Return [x, y] of the center of cell containing provided text 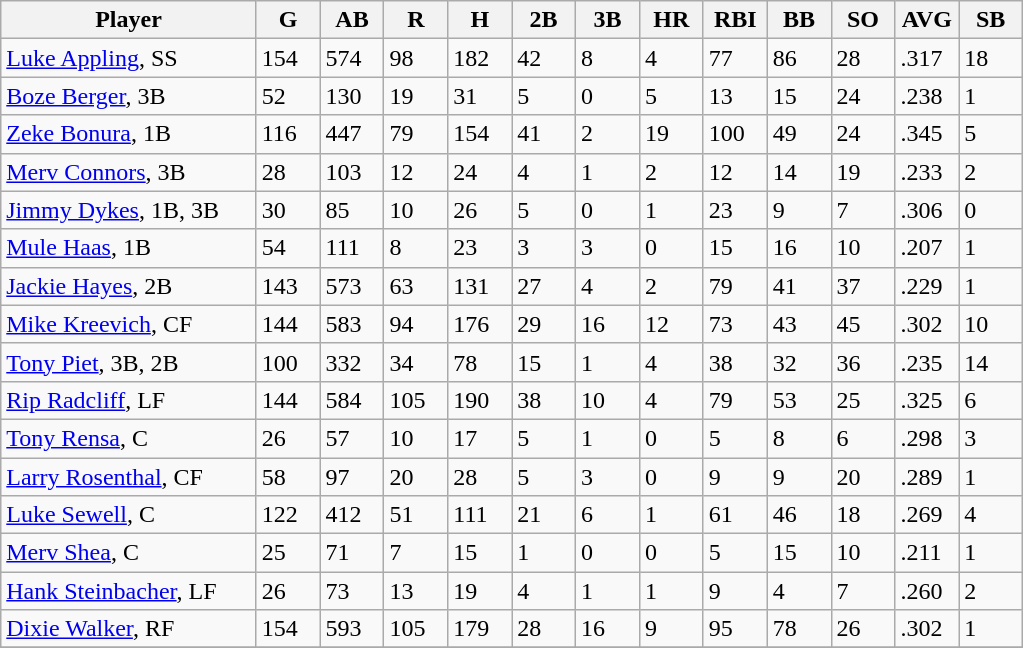
Jackie Hayes, 2B [128, 286]
63 [416, 286]
Luke Appling, SS [128, 58]
Luke Sewell, C [128, 515]
58 [288, 477]
131 [480, 286]
G [288, 20]
SB [991, 20]
Hank Steinbacher, LF [128, 591]
.229 [927, 286]
49 [799, 134]
412 [352, 515]
Rip Radcliff, LF [128, 400]
61 [735, 515]
32 [799, 362]
BB [799, 20]
85 [352, 210]
.211 [927, 553]
Jimmy Dykes, 1B, 3B [128, 210]
.235 [927, 362]
584 [352, 400]
71 [352, 553]
Player [128, 20]
182 [480, 58]
.269 [927, 515]
Merv Connors, 3B [128, 172]
36 [863, 362]
45 [863, 324]
Tony Rensa, C [128, 438]
.289 [927, 477]
77 [735, 58]
57 [352, 438]
21 [544, 515]
H [480, 20]
179 [480, 629]
Zeke Bonura, 1B [128, 134]
17 [480, 438]
.306 [927, 210]
583 [352, 324]
130 [352, 96]
AVG [927, 20]
.260 [927, 591]
34 [416, 362]
Mike Kreevich, CF [128, 324]
122 [288, 515]
.238 [927, 96]
593 [352, 629]
86 [799, 58]
Boze Berger, 3B [128, 96]
RBI [735, 20]
Larry Rosenthal, CF [128, 477]
97 [352, 477]
27 [544, 286]
.207 [927, 248]
37 [863, 286]
447 [352, 134]
143 [288, 286]
.298 [927, 438]
2B [544, 20]
3B [608, 20]
190 [480, 400]
HR [671, 20]
SO [863, 20]
53 [799, 400]
176 [480, 324]
29 [544, 324]
332 [352, 362]
30 [288, 210]
Mule Haas, 1B [128, 248]
94 [416, 324]
31 [480, 96]
Merv Shea, C [128, 553]
54 [288, 248]
573 [352, 286]
116 [288, 134]
42 [544, 58]
.317 [927, 58]
51 [416, 515]
.233 [927, 172]
R [416, 20]
Dixie Walker, RF [128, 629]
AB [352, 20]
98 [416, 58]
103 [352, 172]
574 [352, 58]
95 [735, 629]
.325 [927, 400]
46 [799, 515]
Tony Piet, 3B, 2B [128, 362]
43 [799, 324]
.345 [927, 134]
52 [288, 96]
